Extract the (x, y) coordinate from the center of the cell holding the provided text.  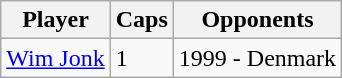
Opponents (257, 20)
Wim Jonk (56, 58)
1 (142, 58)
1999 - Denmark (257, 58)
Player (56, 20)
Caps (142, 20)
